Output the [x, y] coordinate of the center of the cell containing the given text.  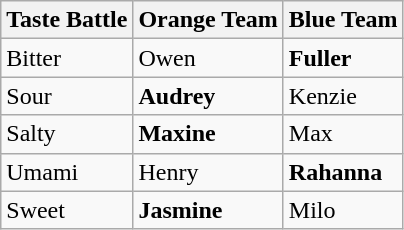
Henry [208, 172]
Sour [67, 96]
Milo [343, 210]
Maxine [208, 134]
Max [343, 134]
Orange Team [208, 20]
Fuller [343, 58]
Salty [67, 134]
Bitter [67, 58]
Audrey [208, 96]
Kenzie [343, 96]
Umami [67, 172]
Blue Team [343, 20]
Owen [208, 58]
Jasmine [208, 210]
Sweet [67, 210]
Taste Battle [67, 20]
Rahanna [343, 172]
